Determine the (x, y) coordinate at the center of the cell enclosing the given text.  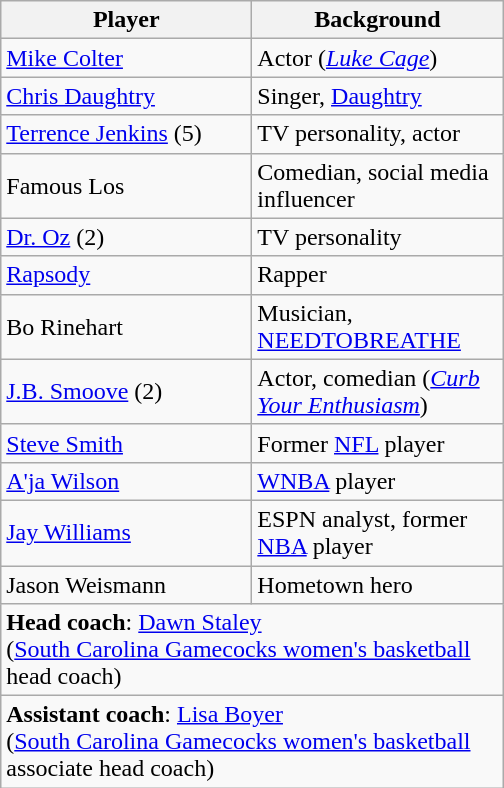
A'ja Wilson (126, 481)
Terrence Jenkins (5) (126, 134)
Mike Colter (126, 58)
Jason Weismann (126, 585)
Actor, comedian (Curb Your Enthusiasm) (378, 392)
ESPN analyst, former NBA player (378, 532)
Famous Los (126, 186)
Jay Williams (126, 532)
Actor (Luke Cage) (378, 58)
Former NFL player (378, 443)
Dr. Oz (2) (126, 237)
Assistant coach: Lisa Boyer(South Carolina Gamecocks women's basketball associate head coach) (252, 742)
TV personality (378, 237)
Bo Rinehart (126, 326)
J.B. Smoove (2) (126, 392)
Singer, Daughtry (378, 96)
Steve Smith (126, 443)
Musician, NEEDTOBREATHE (378, 326)
Hometown hero (378, 585)
TV personality, actor (378, 134)
Rapper (378, 275)
Head coach: Dawn Staley(South Carolina Gamecocks women's basketball head coach) (252, 650)
WNBA player (378, 481)
Rapsody (126, 275)
Comedian, social media influencer (378, 186)
Chris Daughtry (126, 96)
Background (378, 20)
Player (126, 20)
